For the text-containing cell, return its midpoint in [X, Y] coordinate format. 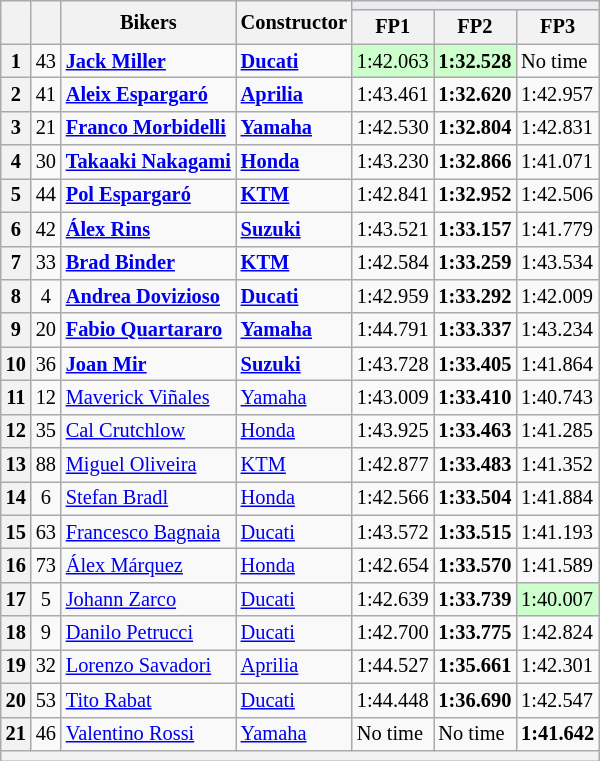
Miguel Oliveira [148, 465]
10 [16, 364]
1:42.639 [393, 599]
1:43.572 [393, 532]
FP2 [476, 27]
FP1 [393, 27]
32 [46, 666]
1:33.157 [476, 229]
1:33.337 [476, 330]
44 [46, 195]
17 [16, 599]
7 [16, 263]
16 [16, 565]
1 [16, 61]
1:32.620 [476, 94]
FP3 [558, 27]
1:43.461 [393, 94]
Pol Espargaró [148, 195]
1:35.661 [476, 666]
1:33.504 [476, 498]
Jack Miller [148, 61]
Tito Rabat [148, 700]
1:41.071 [558, 162]
1:42.506 [558, 195]
Joan Mir [148, 364]
1:40.007 [558, 599]
1:42.831 [558, 128]
1:42.566 [393, 498]
3 [16, 128]
2 [16, 94]
Fabio Quartararo [148, 330]
Stefan Bradl [148, 498]
33 [46, 263]
1:33.410 [476, 397]
1:42.547 [558, 700]
1:42.654 [393, 565]
1:32.866 [476, 162]
1:42.584 [393, 263]
53 [46, 700]
1:43.728 [393, 364]
1:33.259 [476, 263]
1:41.589 [558, 565]
1:42.063 [393, 61]
18 [16, 633]
1:42.301 [558, 666]
30 [46, 162]
46 [46, 734]
Álex Márquez [148, 565]
1:33.515 [476, 532]
1:41.285 [558, 431]
1:43.534 [558, 263]
1:32.804 [476, 128]
1:42.877 [393, 465]
63 [46, 532]
1:40.743 [558, 397]
11 [16, 397]
43 [46, 61]
1:41.642 [558, 734]
1:42.009 [558, 296]
1:43.009 [393, 397]
Takaaki Nakagami [148, 162]
1:44.448 [393, 700]
Cal Crutchlow [148, 431]
41 [46, 94]
8 [16, 296]
1:33.570 [476, 565]
1:42.700 [393, 633]
14 [16, 498]
1:33.292 [476, 296]
36 [46, 364]
1:41.864 [558, 364]
Francesco Bagnaia [148, 532]
42 [46, 229]
Constructor [294, 22]
1:41.779 [558, 229]
1:32.528 [476, 61]
1:32.952 [476, 195]
Álex Rins [148, 229]
1:41.193 [558, 532]
1:33.463 [476, 431]
Bikers [148, 22]
1:42.959 [393, 296]
88 [46, 465]
1:42.824 [558, 633]
Valentino Rossi [148, 734]
73 [46, 565]
1:43.521 [393, 229]
1:44.791 [393, 330]
Andrea Dovizioso [148, 296]
Maverick Viñales [148, 397]
1:42.530 [393, 128]
1:33.775 [476, 633]
Johann Zarco [148, 599]
Aleix Espargaró [148, 94]
1:33.405 [476, 364]
1:33.739 [476, 599]
19 [16, 666]
1:41.884 [558, 498]
1:42.841 [393, 195]
1:42.957 [558, 94]
1:33.483 [476, 465]
1:36.690 [476, 700]
Lorenzo Savadori [148, 666]
1:43.230 [393, 162]
15 [16, 532]
1:41.352 [558, 465]
1:44.527 [393, 666]
Franco Morbidelli [148, 128]
Danilo Petrucci [148, 633]
13 [16, 465]
1:43.234 [558, 330]
1:43.925 [393, 431]
35 [46, 431]
Brad Binder [148, 263]
